Search for the cell housing the specified text and yield its [x, y] center coordinate. 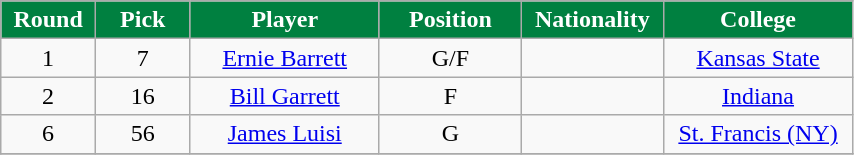
James Luisi [284, 134]
Ernie Barrett [284, 58]
Nationality [592, 20]
6 [48, 134]
G [450, 134]
College [758, 20]
Position [450, 20]
2 [48, 96]
Indiana [758, 96]
G/F [450, 58]
Round [48, 20]
Bill Garrett [284, 96]
St. Francis (NY) [758, 134]
Player [284, 20]
56 [142, 134]
16 [142, 96]
7 [142, 58]
Kansas State [758, 58]
1 [48, 58]
Pick [142, 20]
F [450, 96]
